Return [X, Y] of the center of cell containing provided text 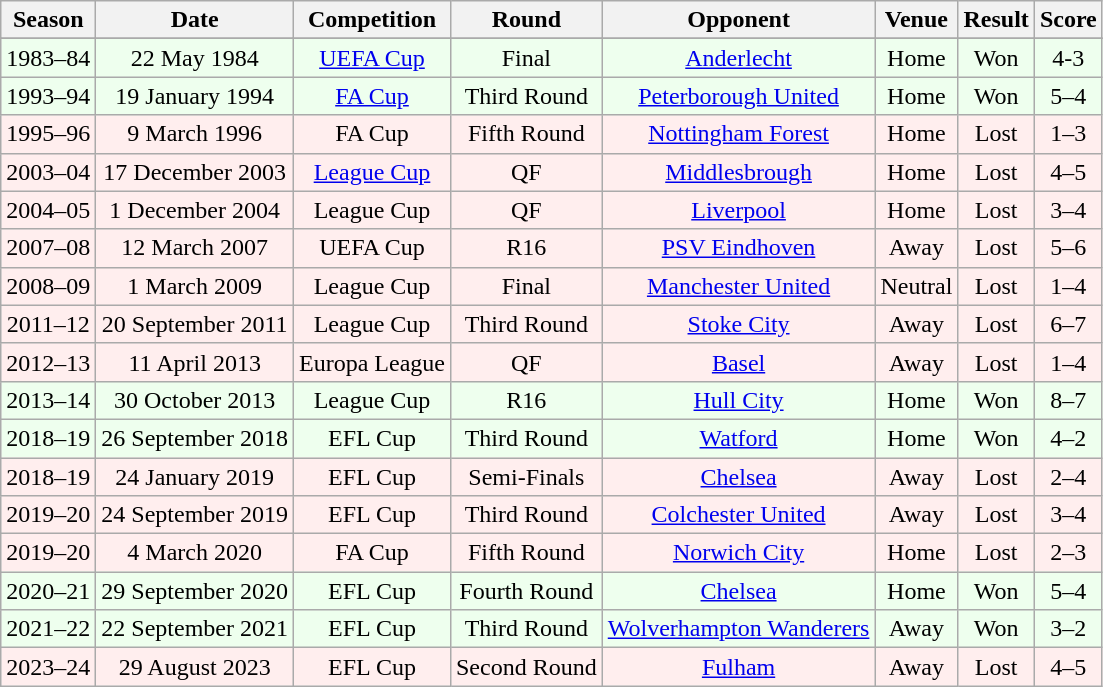
2003–04 [48, 172]
2004–05 [48, 210]
1–3 [1068, 134]
11 April 2013 [195, 362]
24 September 2019 [195, 515]
9 March 1996 [195, 134]
2–3 [1068, 553]
Date [195, 20]
Fourth Round [526, 591]
2008–09 [48, 286]
Europa League [372, 362]
3–2 [1068, 629]
2021–22 [48, 629]
Competition [372, 20]
22 September 2021 [195, 629]
29 August 2023 [195, 667]
22 May 1984 [195, 58]
Manchester United [738, 286]
2020–21 [48, 591]
2007–08 [48, 248]
Neutral [916, 286]
Hull City [738, 400]
Fulham [738, 667]
4-3 [1068, 58]
Opponent [738, 20]
24 January 2019 [195, 477]
2013–14 [48, 400]
Semi-Finals [526, 477]
2011–12 [48, 324]
1993–94 [48, 96]
20 September 2011 [195, 324]
Peterborough United [738, 96]
5–6 [1068, 248]
26 September 2018 [195, 438]
Basel [738, 362]
12 March 2007 [195, 248]
1983–84 [48, 58]
4–2 [1068, 438]
30 October 2013 [195, 400]
Venue [916, 20]
Second Round [526, 667]
17 December 2003 [195, 172]
1995–96 [48, 134]
Stoke City [738, 324]
PSV Eindhoven [738, 248]
Norwich City [738, 553]
Round [526, 20]
Watford [738, 438]
2–4 [1068, 477]
Anderlecht [738, 58]
Middlesbrough [738, 172]
Score [1068, 20]
Nottingham Forest [738, 134]
2012–13 [48, 362]
Result [996, 20]
29 September 2020 [195, 591]
6–7 [1068, 324]
19 January 1994 [195, 96]
1 March 2009 [195, 286]
Wolverhampton Wanderers [738, 629]
Colchester United [738, 515]
Liverpool [738, 210]
Season [48, 20]
1 December 2004 [195, 210]
4 March 2020 [195, 553]
2023–24 [48, 667]
8–7 [1068, 400]
